Find where the given text appears and provide that cell's center as [X, Y] coordinate. 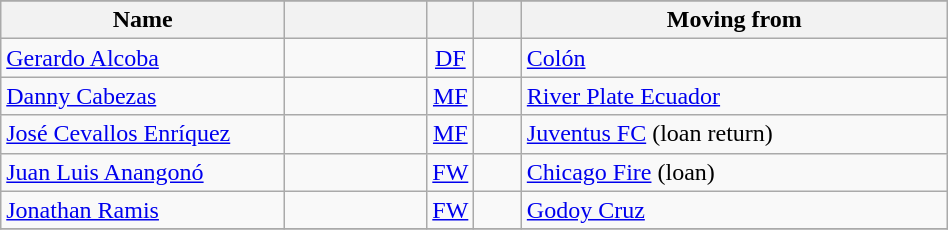
José Cevallos Enríquez [143, 134]
DF [450, 58]
Danny Cabezas [143, 96]
Name [143, 20]
Gerardo Alcoba [143, 58]
Jonathan Ramis [143, 210]
River Plate Ecuador [734, 96]
Juventus FC (loan return) [734, 134]
Godoy Cruz [734, 210]
Colón [734, 58]
Moving from [734, 20]
Chicago Fire (loan) [734, 172]
Juan Luis Anangonó [143, 172]
